Scan for the cell matching the given text and deliver its (X, Y) coordinate at center. 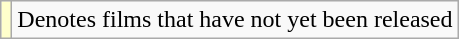
Denotes films that have not yet been released (235, 20)
